Provide the (X, Y) coordinate of the cell's center where the given text is located.  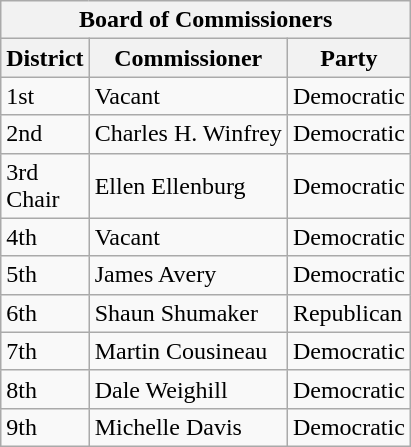
James Avery (188, 275)
9th (45, 427)
Dale Weighill (188, 389)
7th (45, 351)
8th (45, 389)
3rdChair (45, 186)
6th (45, 313)
5th (45, 275)
Shaun Shumaker (188, 313)
1st (45, 96)
Ellen Ellenburg (188, 186)
2nd (45, 134)
Commissioner (188, 58)
Martin Cousineau (188, 351)
Party (348, 58)
Board of Commissioners (206, 20)
4th (45, 237)
Charles H. Winfrey (188, 134)
District (45, 58)
Michelle Davis (188, 427)
Republican (348, 313)
